Capture the cell that displays the provided text and extract its (X, Y) central coordinate. 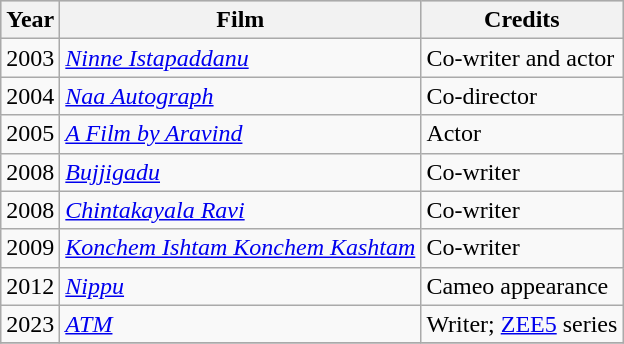
Co-director (522, 96)
Konchem Ishtam Konchem Kashtam (240, 248)
Actor (522, 134)
A Film by Aravind (240, 134)
Co-writer and actor (522, 58)
Ninne Istapaddanu (240, 58)
Nippu (240, 286)
2009 (30, 248)
2005 (30, 134)
Film (240, 20)
2023 (30, 324)
ATM (240, 324)
2004 (30, 96)
Writer; ZEE5 series (522, 324)
2012 (30, 286)
Credits (522, 20)
Year (30, 20)
Cameo appearance (522, 286)
Bujjigadu (240, 172)
2003 (30, 58)
Naa Autograph (240, 96)
Chintakayala Ravi (240, 210)
